Find where the given text appears and provide that cell's center as (x, y) coordinate. 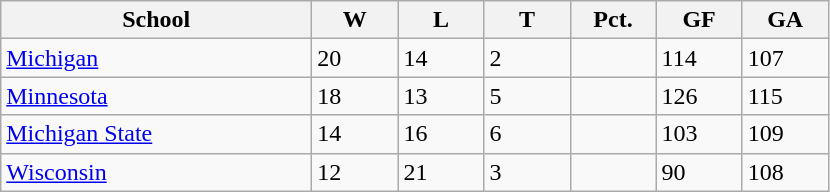
90 (699, 172)
18 (355, 96)
21 (441, 172)
13 (441, 96)
Wisconsin (156, 172)
115 (785, 96)
L (441, 20)
School (156, 20)
20 (355, 58)
Michigan State (156, 134)
GA (785, 20)
Minnesota (156, 96)
Pct. (613, 20)
T (527, 20)
W (355, 20)
Michigan (156, 58)
GF (699, 20)
114 (699, 58)
109 (785, 134)
12 (355, 172)
2 (527, 58)
6 (527, 134)
108 (785, 172)
3 (527, 172)
103 (699, 134)
126 (699, 96)
16 (441, 134)
107 (785, 58)
5 (527, 96)
